Scan for the cell matching the given text and deliver its [x, y] coordinate at center. 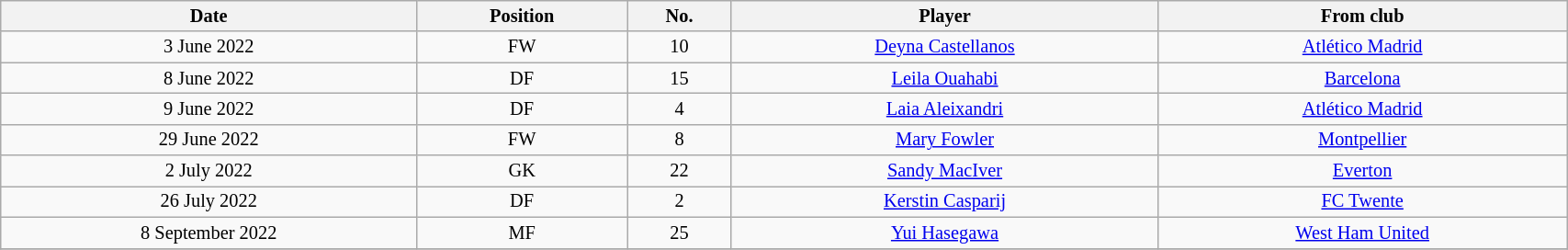
No. [680, 16]
26 July 2022 [209, 201]
8 [680, 140]
9 June 2022 [209, 108]
4 [680, 108]
15 [680, 78]
GK [522, 171]
3 June 2022 [209, 47]
29 June 2022 [209, 140]
Everton [1363, 171]
Mary Fowler [944, 140]
Player [944, 16]
Deyna Castellanos [944, 47]
From club [1363, 16]
25 [680, 233]
West Ham United [1363, 233]
FC Twente [1363, 201]
2 July 2022 [209, 171]
Barcelona [1363, 78]
Sandy MacIver [944, 171]
22 [680, 171]
2 [680, 201]
8 September 2022 [209, 233]
Laia Aleixandri [944, 108]
Leila Ouahabi [944, 78]
Yui Hasegawa [944, 233]
Montpellier [1363, 140]
Position [522, 16]
Kerstin Casparij [944, 201]
Date [209, 16]
10 [680, 47]
MF [522, 233]
8 June 2022 [209, 78]
